Extract the (x, y) coordinate from the center of the cell holding the provided text.  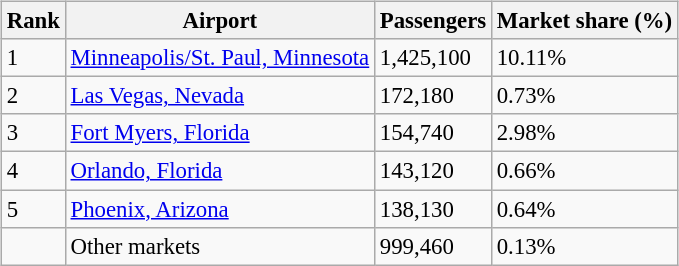
154,740 (434, 133)
Fort Myers, Florida (220, 133)
10.11% (584, 58)
999,460 (434, 246)
Las Vegas, Nevada (220, 96)
1,425,100 (434, 58)
Orlando, Florida (220, 171)
Rank (33, 21)
172,180 (434, 96)
0.66% (584, 171)
Phoenix, Arizona (220, 209)
2 (33, 96)
5 (33, 209)
Other markets (220, 246)
Passengers (434, 21)
Airport (220, 21)
143,120 (434, 171)
2.98% (584, 133)
1 (33, 58)
0.64% (584, 209)
3 (33, 133)
4 (33, 171)
0.73% (584, 96)
Market share (%) (584, 21)
138,130 (434, 209)
0.13% (584, 246)
Minneapolis/St. Paul, Minnesota (220, 58)
